Capture the cell that displays the provided text and extract its [x, y] central coordinate. 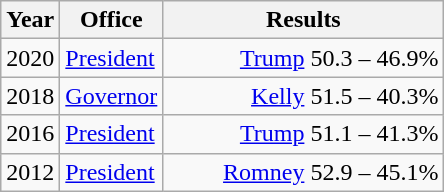
Trump 51.1 – 41.3% [304, 134]
2012 [30, 172]
2016 [30, 134]
Kelly 51.5 – 40.3% [304, 96]
Results [304, 20]
2018 [30, 96]
Romney 52.9 – 45.1% [304, 172]
Office [112, 20]
Year [30, 20]
2020 [30, 58]
Governor [112, 96]
Trump 50.3 – 46.9% [304, 58]
